Identify which cell holds the provided text, then report its [x, y] central coordinate. 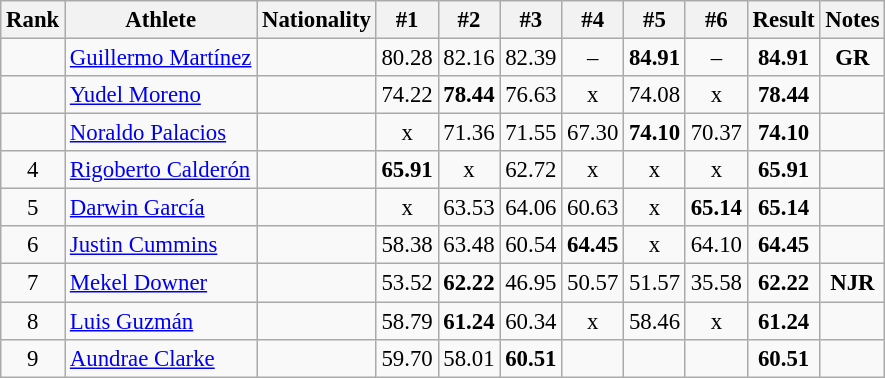
60.34 [531, 321]
4 [33, 170]
80.28 [407, 58]
Justin Cummins [161, 245]
60.54 [531, 245]
#6 [716, 20]
Notes [852, 20]
82.39 [531, 58]
Darwin García [161, 208]
8 [33, 321]
Yudel Moreno [161, 95]
35.58 [716, 283]
70.37 [716, 133]
7 [33, 283]
Guillermo Martínez [161, 58]
63.48 [469, 245]
Rigoberto Calderón [161, 170]
58.79 [407, 321]
NJR [852, 283]
#4 [593, 20]
Nationality [316, 20]
Noraldo Palacios [161, 133]
#3 [531, 20]
GR [852, 58]
60.63 [593, 208]
Mekel Downer [161, 283]
9 [33, 358]
#1 [407, 20]
Luis Guzmán [161, 321]
74.08 [655, 95]
64.06 [531, 208]
Aundrae Clarke [161, 358]
62.72 [531, 170]
58.38 [407, 245]
71.36 [469, 133]
58.46 [655, 321]
5 [33, 208]
64.10 [716, 245]
82.16 [469, 58]
53.52 [407, 283]
71.55 [531, 133]
6 [33, 245]
67.30 [593, 133]
51.57 [655, 283]
76.63 [531, 95]
50.57 [593, 283]
Result [784, 20]
#2 [469, 20]
58.01 [469, 358]
Athlete [161, 20]
46.95 [531, 283]
74.22 [407, 95]
59.70 [407, 358]
#5 [655, 20]
Rank [33, 20]
63.53 [469, 208]
